Locate the cell with the specified text and output its [x, y] center coordinate. 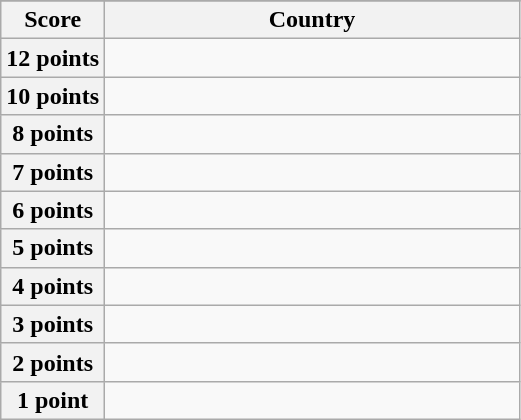
1 point [53, 400]
12 points [53, 58]
4 points [53, 286]
6 points [53, 210]
Score [53, 20]
Country [312, 20]
5 points [53, 248]
7 points [53, 172]
3 points [53, 324]
2 points [53, 362]
10 points [53, 96]
8 points [53, 134]
